Search for the cell housing the specified text and yield its (x, y) center coordinate. 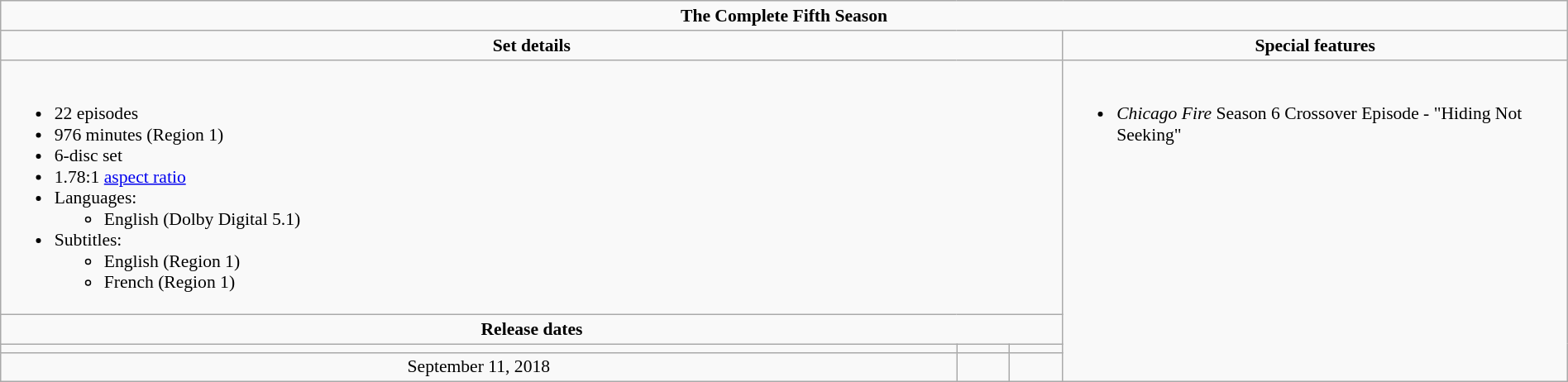
Release dates (532, 330)
September 11, 2018 (479, 367)
22 episodes976 minutes (Region 1)6-disc set1.78:1 aspect ratioLanguages:English (Dolby Digital 5.1)Subtitles:English (Region 1)French (Region 1) (532, 187)
The Complete Fifth Season (784, 16)
Set details (532, 45)
Special features (1315, 45)
Chicago Fire Season 6 Crossover Episode - "Hiding Not Seeking" (1315, 221)
